Output the [x, y] coordinate of the center of the cell containing the given text.  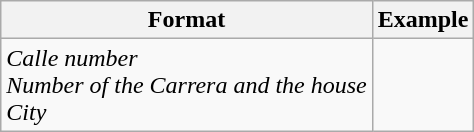
Example [423, 20]
Format [186, 20]
Calle number Number of the Carrera and the house City [186, 85]
